Detect which cell encompasses the target text, then output its [x, y] center coordinate. 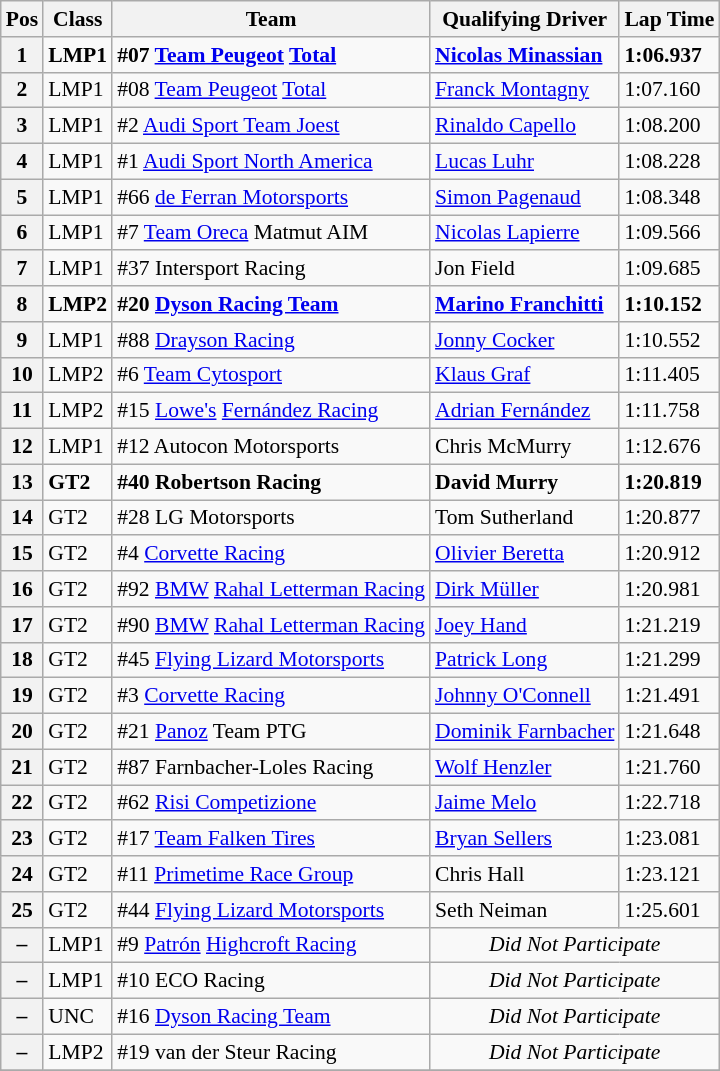
#9 Patrón Highcroft Racing [271, 945]
1:12.676 [669, 447]
19 [22, 696]
9 [22, 340]
1:23.121 [669, 874]
4 [22, 162]
1 [22, 55]
Wolf Henzler [524, 767]
Jaime Melo [524, 803]
#62 Risi Competizione [271, 803]
1:08.200 [669, 126]
#87 Farnbacher-Loles Racing [271, 767]
1:08.348 [669, 197]
18 [22, 660]
14 [22, 518]
David Murry [524, 482]
#7 Team Oreca Matmut AIM [271, 233]
Pos [22, 19]
#90 BMW Rahal Letterman Racing [271, 625]
#4 Corvette Racing [271, 554]
Klaus Graf [524, 375]
1:21.648 [669, 732]
Nicolas Lapierre [524, 233]
22 [22, 803]
1:21.491 [669, 696]
21 [22, 767]
#45 Flying Lizard Motorsports [271, 660]
#44 Flying Lizard Motorsports [271, 910]
24 [22, 874]
Chris Hall [524, 874]
16 [22, 589]
Franck Montagny [524, 90]
1:22.718 [669, 803]
1:25.601 [669, 910]
Adrian Fernández [524, 411]
#37 Intersport Racing [271, 269]
#88 Drayson Racing [271, 340]
3 [22, 126]
15 [22, 554]
#08 Team Peugeot Total [271, 90]
Johnny O'Connell [524, 696]
Rinaldo Capello [524, 126]
Nicolas Minassian [524, 55]
#3 Corvette Racing [271, 696]
7 [22, 269]
#17 Team Falken Tires [271, 839]
11 [22, 411]
1:21.760 [669, 767]
1:20.981 [669, 589]
1:10.152 [669, 304]
#12 Autocon Motorsports [271, 447]
1:08.228 [669, 162]
Jon Field [524, 269]
Team [271, 19]
Olivier Beretta [524, 554]
Chris McMurry [524, 447]
#19 van der Steur Racing [271, 1052]
Dominik Farnbacher [524, 732]
#07 Team Peugeot Total [271, 55]
1:23.081 [669, 839]
1:20.912 [669, 554]
8 [22, 304]
Tom Sutherland [524, 518]
2 [22, 90]
1:20.877 [669, 518]
Lap Time [669, 19]
#21 Panoz Team PTG [271, 732]
#11 Primetime Race Group [271, 874]
Simon Pagenaud [524, 197]
UNC [78, 1017]
1:20.819 [669, 482]
1:11.405 [669, 375]
#10 ECO Racing [271, 981]
#15 Lowe's Fernández Racing [271, 411]
#6 Team Cytosport [271, 375]
Class [78, 19]
12 [22, 447]
#92 BMW Rahal Letterman Racing [271, 589]
#28 LG Motorsports [271, 518]
Seth Neiman [524, 910]
10 [22, 375]
#40 Robertson Racing [271, 482]
Marino Franchitti [524, 304]
1:06.937 [669, 55]
13 [22, 482]
#66 de Ferran Motorsports [271, 197]
25 [22, 910]
#20 Dyson Racing Team [271, 304]
#16 Dyson Racing Team [271, 1017]
5 [22, 197]
Patrick Long [524, 660]
Qualifying Driver [524, 19]
1:11.758 [669, 411]
Lucas Luhr [524, 162]
1:21.299 [669, 660]
1:21.219 [669, 625]
Dirk Müller [524, 589]
1:09.566 [669, 233]
Jonny Cocker [524, 340]
Bryan Sellers [524, 839]
23 [22, 839]
#1 Audi Sport North America [271, 162]
17 [22, 625]
6 [22, 233]
20 [22, 732]
1:10.552 [669, 340]
#2 Audi Sport Team Joest [271, 126]
1:09.685 [669, 269]
Joey Hand [524, 625]
1:07.160 [669, 90]
